Output the (X, Y) coordinate of the center of the cell containing the given text.  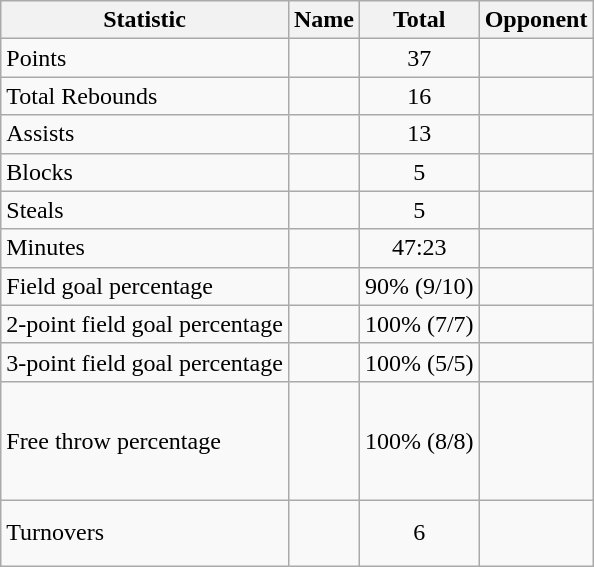
3-point field goal percentage (145, 362)
16 (419, 96)
100% (5/5) (419, 362)
Field goal percentage (145, 286)
Points (145, 58)
37 (419, 58)
47:23 (419, 248)
Statistic (145, 20)
100% (7/7) (419, 324)
Minutes (145, 248)
Total (419, 20)
Free throw percentage (145, 440)
Opponent (536, 20)
Assists (145, 134)
Blocks (145, 172)
Steals (145, 210)
13 (419, 134)
6 (419, 532)
100% (8/8) (419, 440)
Turnovers (145, 532)
2-point field goal percentage (145, 324)
90% (9/10) (419, 286)
Total Rebounds (145, 96)
Name (324, 20)
